Extract the (X, Y) coordinate from the center of the cell holding the provided text.  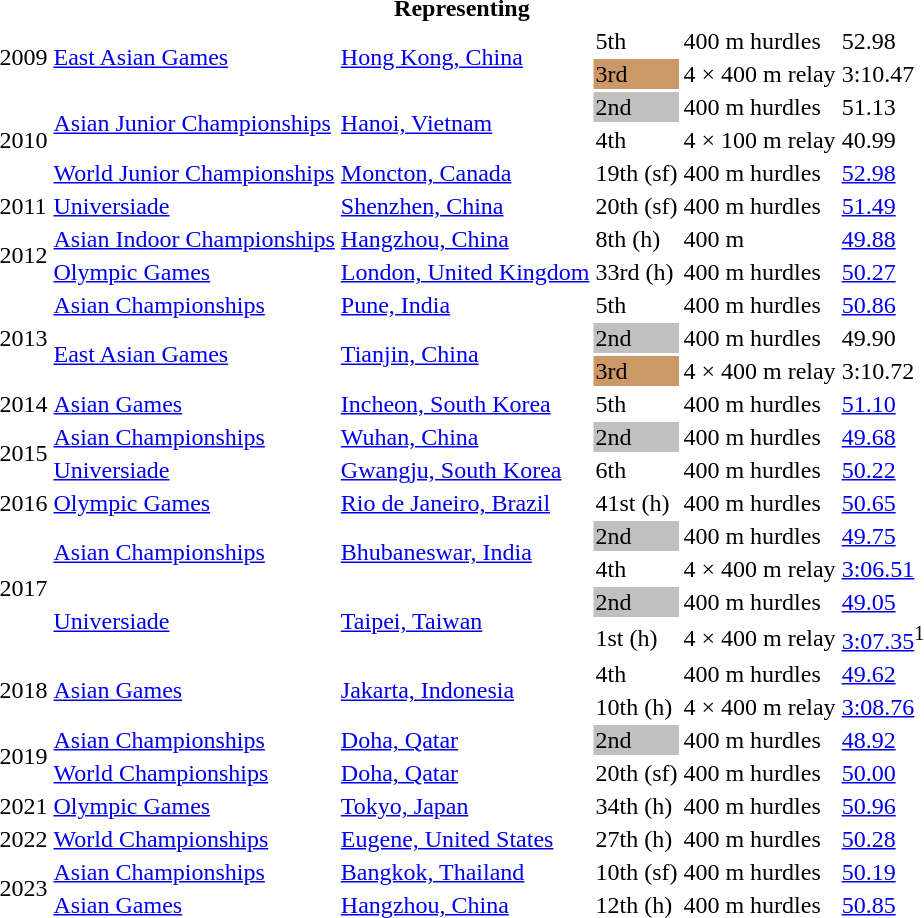
Jakarta, Indonesia (465, 690)
Hanoi, Vietnam (465, 124)
34th (h) (636, 806)
19th (sf) (636, 173)
Tokyo, Japan (465, 806)
27th (h) (636, 839)
Tianjin, China (465, 354)
Moncton, Canada (465, 173)
Pune, India (465, 305)
400 m (760, 239)
10th (sf) (636, 872)
World Junior Championships (194, 173)
6th (636, 470)
Incheon, South Korea (465, 404)
Shenzhen, China (465, 206)
Asian Junior Championships (194, 124)
Asian Indoor Championships (194, 239)
1st (h) (636, 638)
Rio de Janeiro, Brazil (465, 503)
10th (h) (636, 707)
8th (h) (636, 239)
Wuhan, China (465, 437)
Bangkok, Thailand (465, 872)
4 × 100 m relay (760, 140)
London, United Kingdom (465, 272)
33rd (h) (636, 272)
Hong Kong, China (465, 58)
Hangzhou, China (465, 239)
Taipei, Taiwan (465, 622)
Eugene, United States (465, 839)
Bhubaneswar, India (465, 552)
Gwangju, South Korea (465, 470)
41st (h) (636, 503)
